Pinpoint the cell where the given text exists, returning its (X, Y) midpoint coordinate. 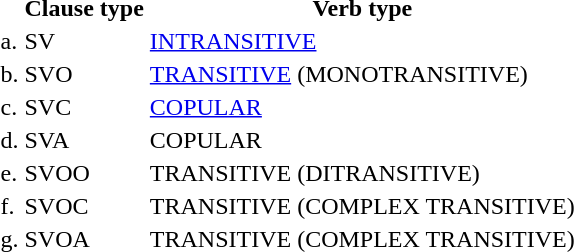
SVOC (84, 206)
SVA (84, 140)
SVO (84, 74)
SV (84, 41)
SVOO (84, 173)
SVC (84, 107)
